Return [x, y] of the center of cell containing provided text 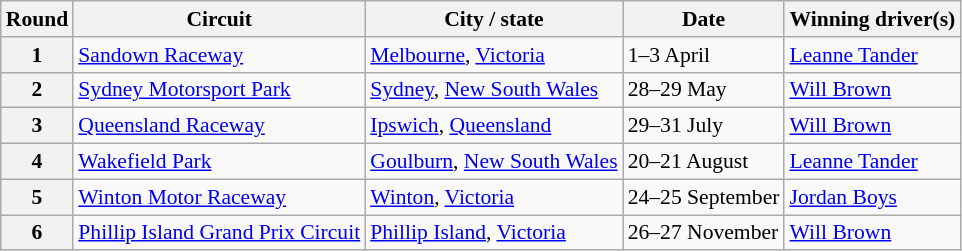
Goulburn, New South Wales [494, 162]
5 [38, 197]
4 [38, 162]
Round [38, 19]
2 [38, 90]
Phillip Island Grand Prix Circuit [219, 233]
Winton, Victoria [494, 197]
Wakefield Park [219, 162]
Ipswich, Queensland [494, 126]
Winton Motor Raceway [219, 197]
3 [38, 126]
29–31 July [704, 126]
1 [38, 55]
28–29 May [704, 90]
Sydney Motorsport Park [219, 90]
Phillip Island, Victoria [494, 233]
Queensland Raceway [219, 126]
Melbourne, Victoria [494, 55]
Sydney, New South Wales [494, 90]
26–27 November [704, 233]
Winning driver(s) [872, 19]
City / state [494, 19]
24–25 September [704, 197]
Jordan Boys [872, 197]
Sandown Raceway [219, 55]
1–3 April [704, 55]
6 [38, 233]
Circuit [219, 19]
Date [704, 19]
20–21 August [704, 162]
